Determine the [X, Y] coordinate at the center of the cell enclosing the given text.  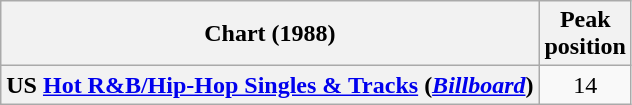
14 [585, 85]
US Hot R&B/Hip-Hop Singles & Tracks (Billboard) [270, 85]
Chart (1988) [270, 34]
Peakposition [585, 34]
